Detect which cell encompasses the target text, then output its [X, Y] center coordinate. 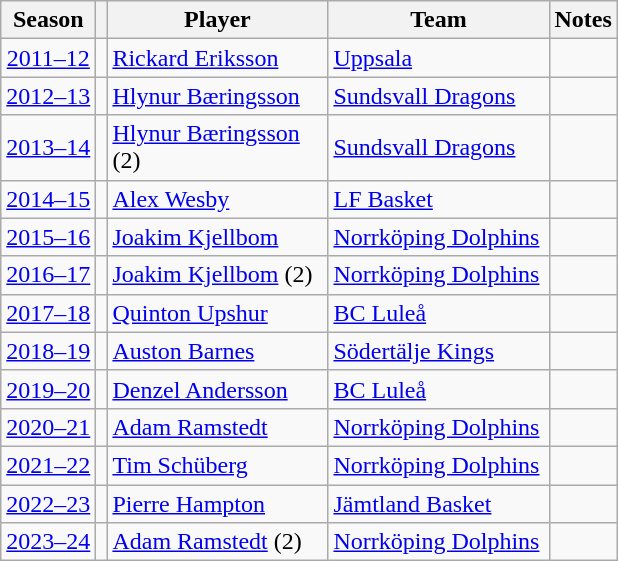
Quinton Upshur [218, 313]
Notes [583, 20]
Hlynur Bæringsson [218, 96]
2022–23 [48, 503]
2012–13 [48, 96]
Denzel Andersson [218, 389]
LF Basket [438, 199]
Season [48, 20]
Pierre Hampton [218, 503]
2018–19 [48, 351]
2023–24 [48, 542]
2020–21 [48, 427]
2021–22 [48, 465]
2015–16 [48, 237]
Auston Barnes [218, 351]
Rickard Eriksson [218, 58]
Adam Ramstedt (2) [218, 542]
Alex Wesby [218, 199]
Södertälje Kings [438, 351]
2016–17 [48, 275]
2011–12 [48, 58]
Jämtland Basket [438, 503]
Joakim Kjellbom [218, 237]
Adam Ramstedt [218, 427]
2019–20 [48, 389]
Tim Schüberg [218, 465]
Hlynur Bæringsson (2) [218, 148]
2014–15 [48, 199]
Player [218, 20]
Team [438, 20]
2013–14 [48, 148]
Uppsala [438, 58]
Joakim Kjellbom (2) [218, 275]
2017–18 [48, 313]
